Identify which cell holds the provided text, then report its (x, y) central coordinate. 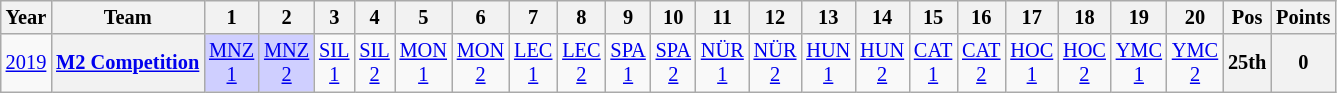
Team (128, 17)
15 (933, 17)
16 (981, 17)
Points (1303, 17)
11 (722, 17)
SPA2 (674, 63)
CAT1 (933, 63)
20 (1195, 17)
LEC2 (581, 63)
4 (374, 17)
MON2 (480, 63)
25th (1247, 63)
HOC2 (1084, 63)
14 (882, 17)
18 (1084, 17)
MNZ1 (232, 63)
1 (232, 17)
M2 Competition (128, 63)
SPA1 (628, 63)
9 (628, 17)
HOC1 (1032, 63)
NÜR2 (776, 63)
SIL1 (334, 63)
MON1 (424, 63)
3 (334, 17)
YMC1 (1139, 63)
19 (1139, 17)
MNZ2 (286, 63)
7 (533, 17)
CAT2 (981, 63)
Year (26, 17)
17 (1032, 17)
0 (1303, 63)
LEC1 (533, 63)
12 (776, 17)
13 (828, 17)
HUN1 (828, 63)
2 (286, 17)
NÜR1 (722, 63)
2019 (26, 63)
Pos (1247, 17)
5 (424, 17)
6 (480, 17)
SIL2 (374, 63)
HUN2 (882, 63)
10 (674, 17)
YMC2 (1195, 63)
8 (581, 17)
